Detect which cell encompasses the target text, then output its (X, Y) center coordinate. 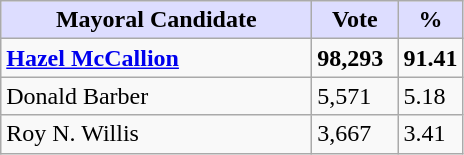
Vote (355, 20)
Roy N. Willis (156, 134)
% (430, 20)
Mayoral Candidate (156, 20)
91.41 (430, 58)
5.18 (430, 96)
5,571 (355, 96)
3,667 (355, 134)
3.41 (430, 134)
98,293 (355, 58)
Hazel McCallion (156, 58)
Donald Barber (156, 96)
